Pinpoint the cell where the given text exists, returning its [X, Y] midpoint coordinate. 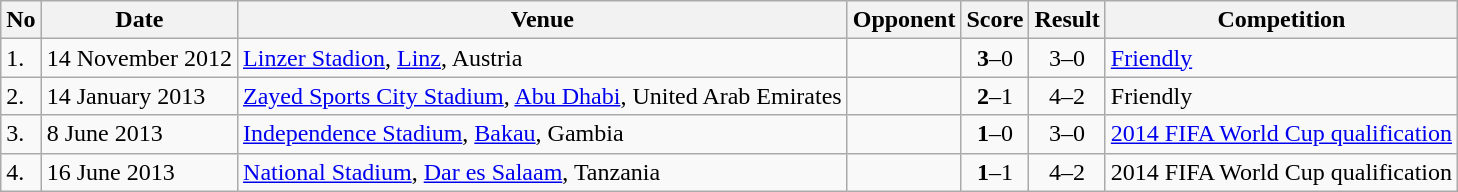
8 June 2013 [139, 134]
Zayed Sports City Stadium, Abu Dhabi, United Arab Emirates [543, 96]
16 June 2013 [139, 172]
National Stadium, Dar es Salaam, Tanzania [543, 172]
No [21, 20]
2. [21, 96]
14 November 2012 [139, 58]
4. [21, 172]
Venue [543, 20]
Linzer Stadion, Linz, Austria [543, 58]
1–1 [995, 172]
Competition [1281, 20]
1. [21, 58]
2–1 [995, 96]
Date [139, 20]
14 January 2013 [139, 96]
Independence Stadium, Bakau, Gambia [543, 134]
1–0 [995, 134]
Opponent [904, 20]
Result [1067, 20]
3. [21, 134]
Score [995, 20]
